From the cell containing the given text, extract its center point as [X, Y] coordinate. 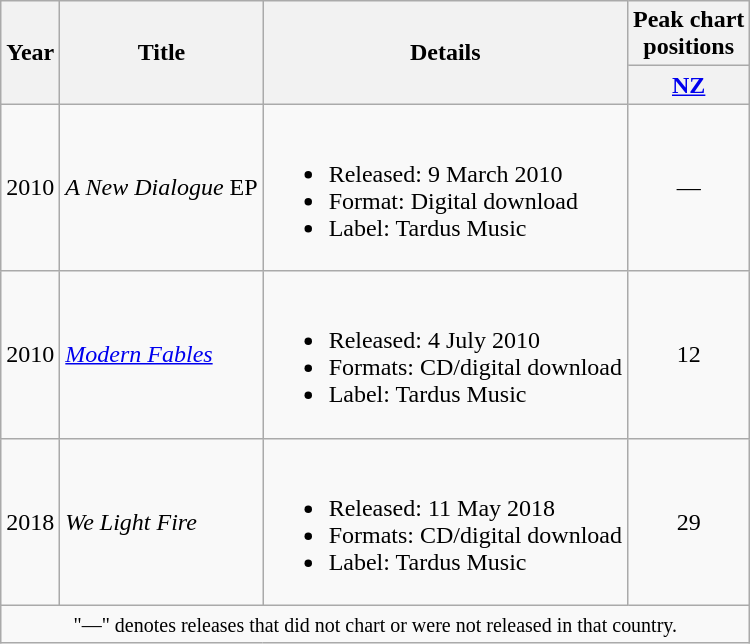
"—" denotes releases that did not chart or were not released in that country. [376, 624]
A New Dialogue EP [162, 188]
Peak chartpositions [688, 34]
Modern Fables [162, 354]
Released: 9 March 2010Format: Digital downloadLabel: Tardus Music [445, 188]
29 [688, 522]
Released: 4 July 2010Formats: CD/digital downloadLabel: Tardus Music [445, 354]
2018 [30, 522]
NZ [688, 85]
We Light Fire [162, 522]
12 [688, 354]
Year [30, 52]
— [688, 188]
Title [162, 52]
Details [445, 52]
Released: 11 May 2018Formats: CD/digital downloadLabel: Tardus Music [445, 522]
